Return the (x, y) coordinate for the center point of the cell that contains the specified text.  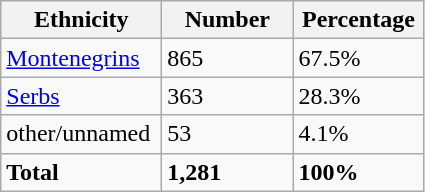
other/unnamed (82, 134)
67.5% (358, 58)
363 (228, 96)
Percentage (358, 20)
Total (82, 172)
Montenegrins (82, 58)
28.3% (358, 96)
4.1% (358, 134)
Ethnicity (82, 20)
53 (228, 134)
100% (358, 172)
865 (228, 58)
Number (228, 20)
1,281 (228, 172)
Serbs (82, 96)
